Detect which cell encompasses the target text, then output its [X, Y] center coordinate. 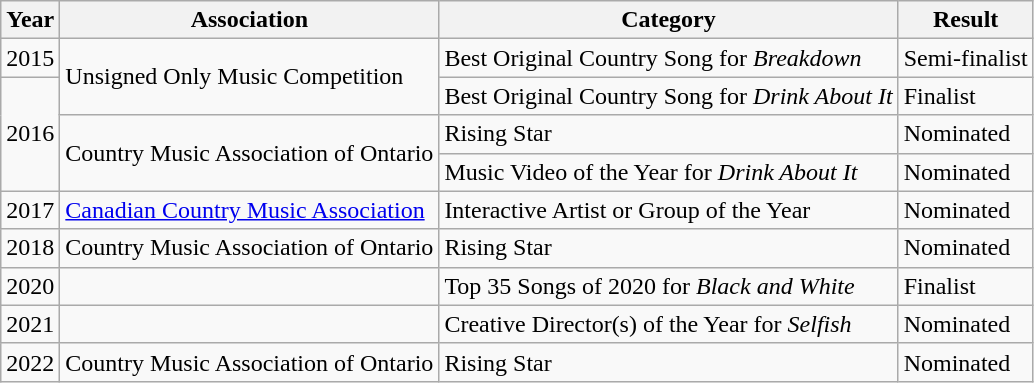
Semi-finalist [966, 58]
Interactive Artist or Group of the Year [668, 210]
Unsigned Only Music Competition [250, 77]
Creative Director(s) of the Year for Selfish [668, 324]
Association [250, 20]
2016 [30, 134]
2017 [30, 210]
2022 [30, 362]
Best Original Country Song for Breakdown [668, 58]
Best Original Country Song for Drink About It [668, 96]
2020 [30, 286]
Music Video of the Year for Drink About It [668, 172]
Canadian Country Music Association [250, 210]
Category [668, 20]
Year [30, 20]
Top 35 Songs of 2020 for Black and White [668, 286]
Result [966, 20]
2015 [30, 58]
2021 [30, 324]
2018 [30, 248]
